From the cell containing the given text, extract its center point as [X, Y] coordinate. 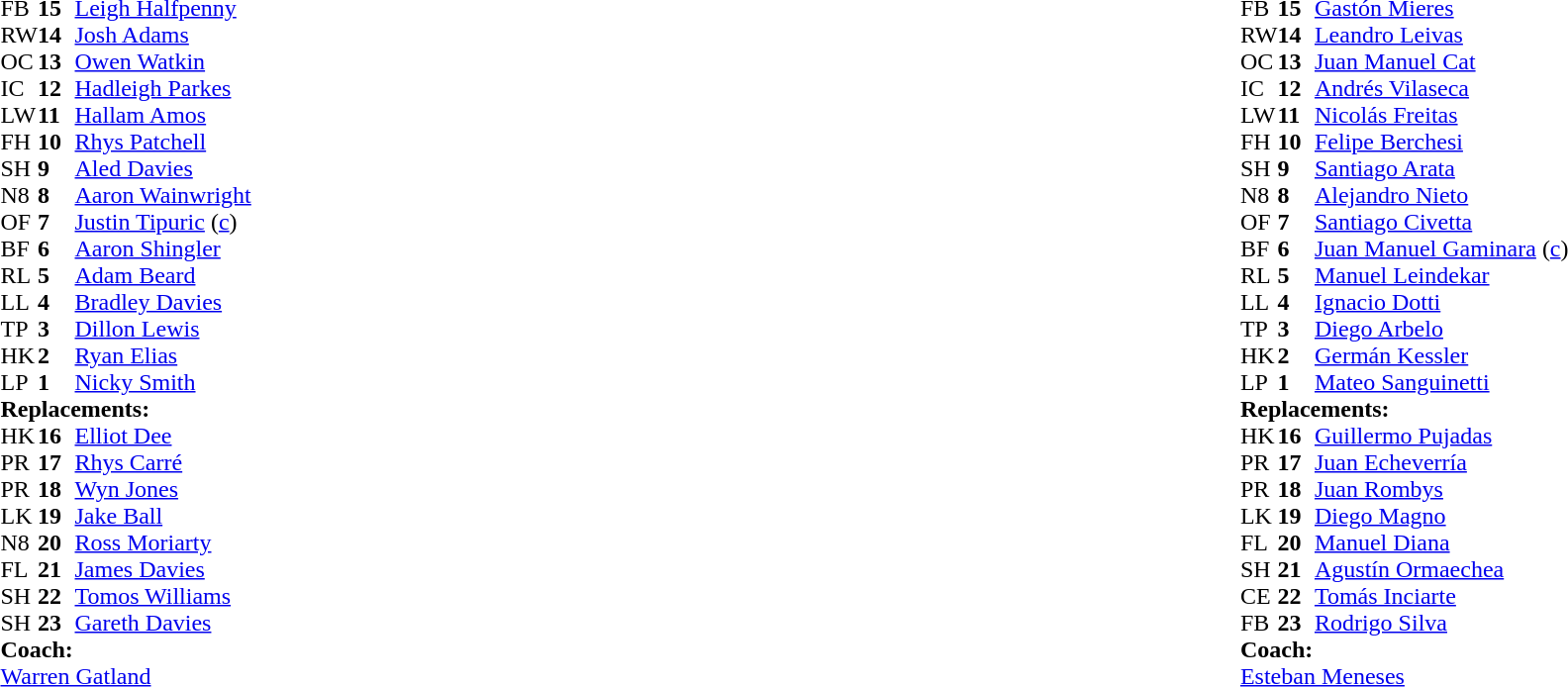
Ross Moriarty [163, 542]
Aaron Shingler [163, 249]
Wyn Jones [163, 489]
Ryan Elias [163, 356]
Tomos Williams [163, 596]
Aled Davies [163, 168]
Replacements: [125, 410]
Rhys Patchell [163, 143]
Hallam Amos [163, 115]
Dillon Lewis [163, 329]
CE [1259, 596]
Rhys Carré [163, 463]
Gareth Davies [163, 624]
FB [1259, 624]
Justin Tipuric (c) [163, 222]
Elliot Dee [163, 436]
Josh Adams [163, 36]
Nicky Smith [163, 382]
Hadleigh Parkes [163, 89]
James Davies [163, 570]
Jake Ball [163, 517]
Adam Beard [163, 275]
Owen Watkin [163, 61]
Aaron Wainwright [163, 196]
Bradley Davies [163, 303]
Coach: [125, 649]
